Extract the (x, y) coordinate from the center of the cell holding the provided text.  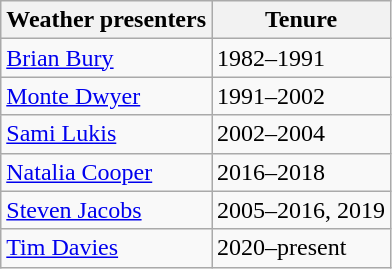
Tenure (302, 20)
1982–1991 (302, 58)
1991–2002 (302, 96)
Sami Lukis (106, 134)
Steven Jacobs (106, 210)
2002–2004 (302, 134)
2005–2016, 2019 (302, 210)
2020–present (302, 248)
2016–2018 (302, 172)
Monte Dwyer (106, 96)
Weather presenters (106, 20)
Tim Davies (106, 248)
Brian Bury (106, 58)
Natalia Cooper (106, 172)
